Return (x, y) of the center of cell containing provided text 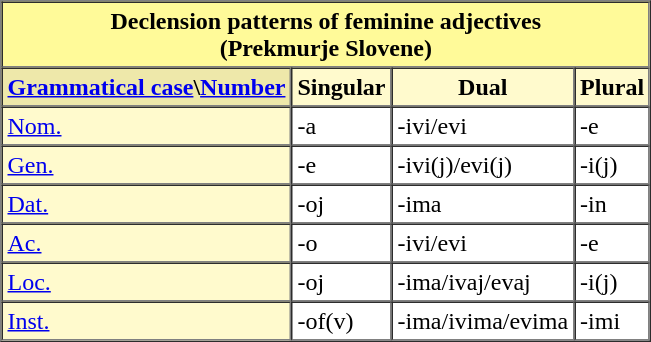
-ima/ivima/evima (482, 322)
Nom. (147, 126)
Plural (612, 88)
-o (341, 244)
Declension patterns of feminine adjectives(Prekmurje Slovene) (326, 35)
-imi (612, 322)
Grammatical case\Number (147, 88)
Loc. (147, 282)
-ivi(j)/evi(j) (482, 166)
-ima (482, 204)
Singular (341, 88)
Inst. (147, 322)
-a (341, 126)
-in (612, 204)
Dual (482, 88)
Dat. (147, 204)
-ima/ivaj/evaj (482, 282)
-of(v) (341, 322)
Ac. (147, 244)
Gen. (147, 166)
